Determine the [x, y] coordinate at the center of the cell enclosing the given text.  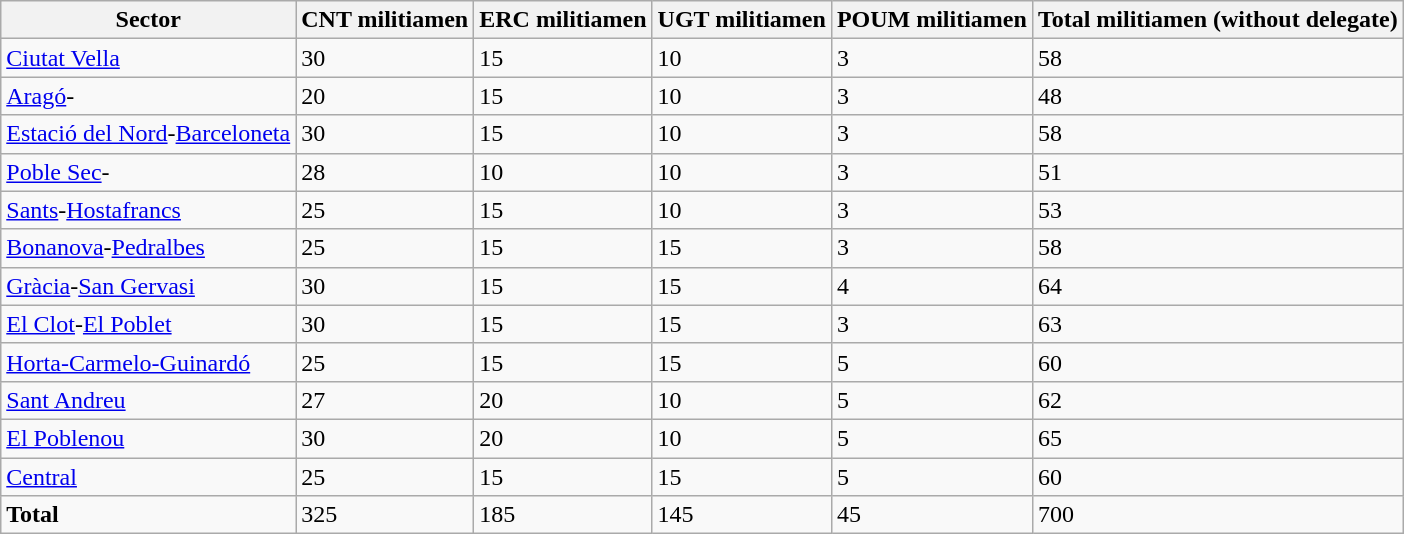
62 [1218, 400]
Sants-Hostafrancs [148, 210]
145 [742, 515]
Central [148, 477]
POUM militiamen [932, 20]
El Clot-El Poblet [148, 324]
63 [1218, 324]
El Poblenou [148, 438]
700 [1218, 515]
Ciutat Vella [148, 58]
Poble Sec- [148, 172]
28 [385, 172]
Sant Andreu [148, 400]
65 [1218, 438]
Horta-Carmelo-Guinardó [148, 362]
CNT militiamen [385, 20]
UGT militiamen [742, 20]
Bonanova-Pedralbes [148, 248]
48 [1218, 96]
ERC militiamen [563, 20]
53 [1218, 210]
45 [932, 515]
4 [932, 286]
Total militiamen (without delegate) [1218, 20]
Aragó- [148, 96]
Gràcia-San Gervasi [148, 286]
51 [1218, 172]
27 [385, 400]
64 [1218, 286]
Total [148, 515]
Estació del Nord-Barceloneta [148, 134]
185 [563, 515]
Sector [148, 20]
325 [385, 515]
